Identify which cell holds the provided text, then report its (x, y) central coordinate. 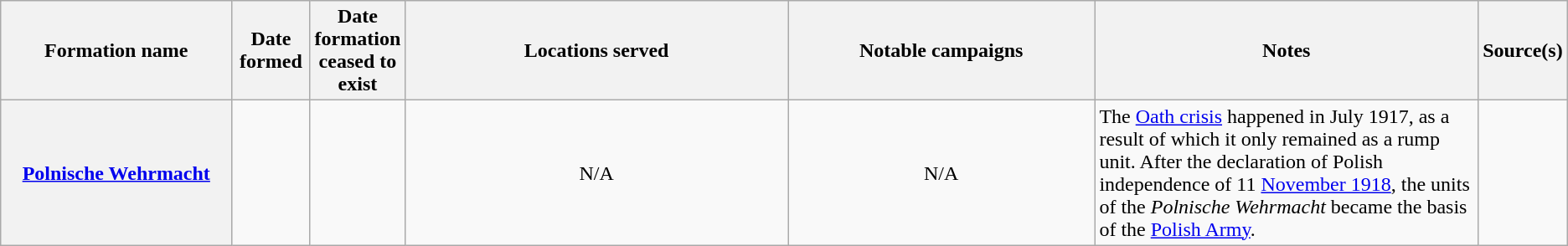
Formation name (116, 50)
Source(s) (1523, 50)
Polnische Wehrmacht (116, 172)
Notable campaigns (941, 50)
Locations served (596, 50)
Date formed (271, 50)
Notes (1287, 50)
Date formation ceased to exist (358, 50)
